Extract the (X, Y) coordinate from the center of the cell holding the provided text.  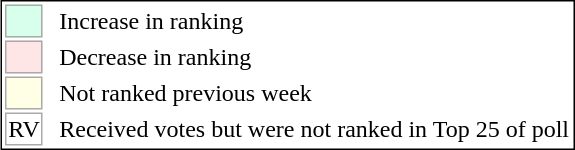
Decrease in ranking (314, 56)
RV (24, 128)
Increase in ranking (314, 20)
Not ranked previous week (314, 92)
Received votes but were not ranked in Top 25 of poll (314, 128)
